Return the [X, Y] coordinate for the center point of the cell that contains the specified text.  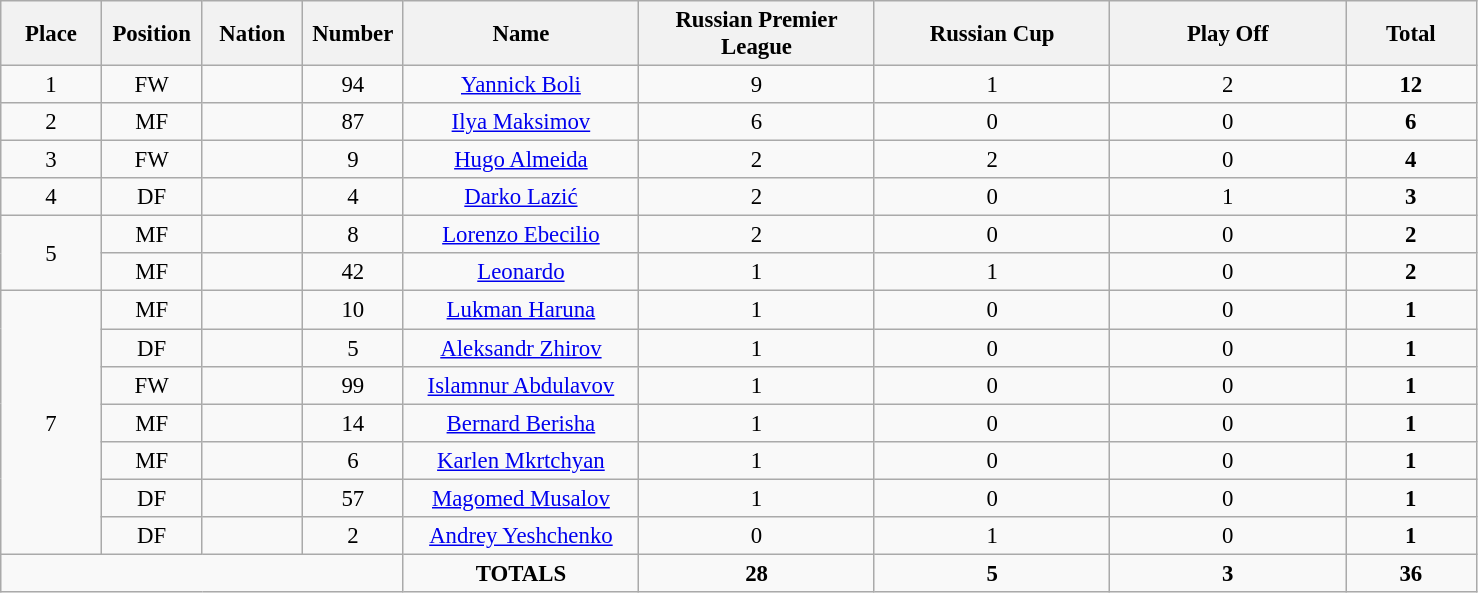
57 [354, 498]
Total [1412, 34]
87 [354, 122]
Bernard Berisha [521, 423]
Lukman Haruna [521, 310]
28 [757, 573]
Name [521, 34]
Islamnur Abdulavov [521, 385]
36 [1412, 573]
42 [354, 273]
Yannick Boli [521, 85]
Darko Lazić [521, 197]
TOTALS [521, 573]
10 [354, 310]
12 [1412, 85]
Number [354, 34]
Russian Premier League [757, 34]
Aleksandr Zhirov [521, 348]
Position [152, 34]
Russian Cup [992, 34]
94 [354, 85]
Karlen Mkrtchyan [521, 460]
Ilya Maksimov [521, 122]
7 [52, 422]
8 [354, 235]
14 [354, 423]
Place [52, 34]
Hugo Almeida [521, 160]
Nation [252, 34]
99 [354, 385]
Magomed Musalov [521, 498]
Lorenzo Ebecilio [521, 235]
Leonardo [521, 273]
Play Off [1228, 34]
Andrey Yeshchenko [521, 536]
